Search for the cell housing the specified text and yield its [X, Y] center coordinate. 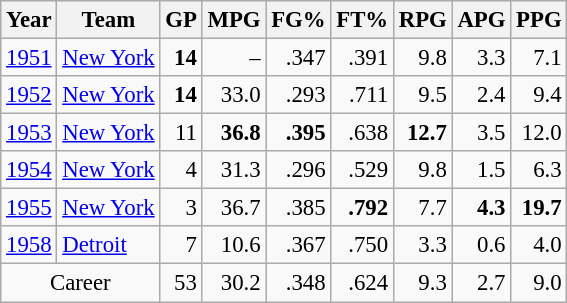
11 [181, 133]
.529 [362, 170]
APG [482, 20]
.293 [298, 95]
– [234, 58]
.347 [298, 58]
.367 [298, 245]
Career [80, 283]
.385 [298, 208]
4 [181, 170]
3 [181, 208]
.638 [362, 133]
36.8 [234, 133]
12.7 [422, 133]
31.3 [234, 170]
1.5 [482, 170]
1952 [29, 95]
.395 [298, 133]
Detroit [108, 245]
12.0 [539, 133]
9.3 [422, 283]
1951 [29, 58]
7.1 [539, 58]
1953 [29, 133]
PPG [539, 20]
19.7 [539, 208]
53 [181, 283]
7.7 [422, 208]
.792 [362, 208]
10.6 [234, 245]
36.7 [234, 208]
.624 [362, 283]
RPG [422, 20]
Year [29, 20]
4.0 [539, 245]
3.5 [482, 133]
.296 [298, 170]
6.3 [539, 170]
1955 [29, 208]
30.2 [234, 283]
FG% [298, 20]
0.6 [482, 245]
.391 [362, 58]
Team [108, 20]
FT% [362, 20]
9.5 [422, 95]
7 [181, 245]
1954 [29, 170]
MPG [234, 20]
1958 [29, 245]
.711 [362, 95]
2.7 [482, 283]
2.4 [482, 95]
GP [181, 20]
.750 [362, 245]
33.0 [234, 95]
9.4 [539, 95]
9.0 [539, 283]
4.3 [482, 208]
.348 [298, 283]
